Search for the cell housing the specified text and yield its (x, y) center coordinate. 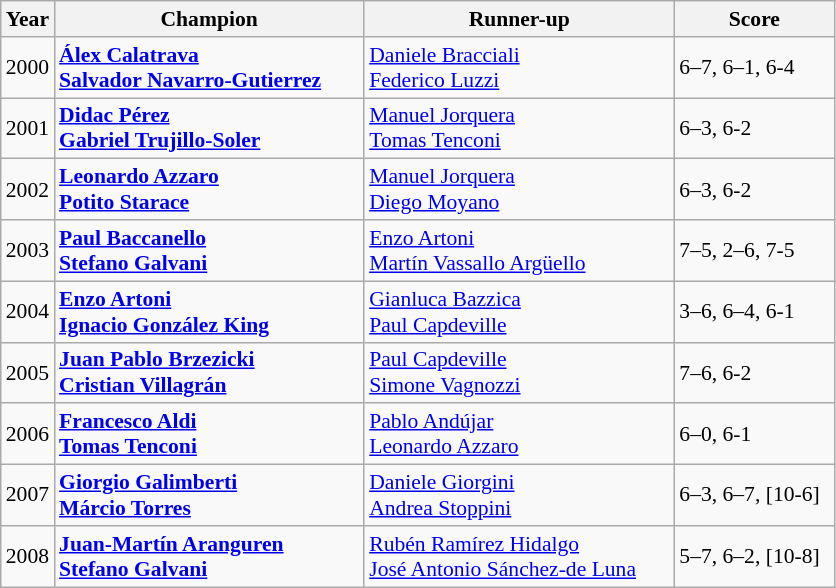
Enzo Artoni Ignacio González King (209, 312)
Paul Capdeville Simone Vagnozzi (519, 372)
Daniele Giorgini Andrea Stoppini (519, 496)
Daniele Bracciali Federico Luzzi (519, 68)
Year (28, 19)
Pablo Andújar Leonardo Azzaro (519, 434)
2000 (28, 68)
2005 (28, 372)
2001 (28, 128)
Álex Calatrava Salvador Navarro-Gutierrez (209, 68)
7–6, 6-2 (754, 372)
Francesco Aldi Tomas Tenconi (209, 434)
Paul Baccanello Stefano Galvani (209, 250)
6–0, 6-1 (754, 434)
2004 (28, 312)
6–3, 6–7, [10-6] (754, 496)
6–7, 6–1, 6-4 (754, 68)
Didac Pérez Gabriel Trujillo-Soler (209, 128)
2006 (28, 434)
Gianluca Bazzica Paul Capdeville (519, 312)
Manuel Jorquera Diego Moyano (519, 190)
Giorgio Galimberti Márcio Torres (209, 496)
2003 (28, 250)
Manuel Jorquera Tomas Tenconi (519, 128)
3–6, 6–4, 6-1 (754, 312)
Score (754, 19)
Enzo Artoni Martín Vassallo Argüello (519, 250)
Juan Pablo Brzezicki Cristian Villagrán (209, 372)
2007 (28, 496)
Runner-up (519, 19)
Juan-Martín Aranguren Stefano Galvani (209, 556)
Rubén Ramírez Hidalgo José Antonio Sánchez-de Luna (519, 556)
Leonardo Azzaro Potito Starace (209, 190)
7–5, 2–6, 7-5 (754, 250)
2008 (28, 556)
2002 (28, 190)
5–7, 6–2, [10-8] (754, 556)
Champion (209, 19)
